Pinpoint the cell where the given text exists, returning its [X, Y] midpoint coordinate. 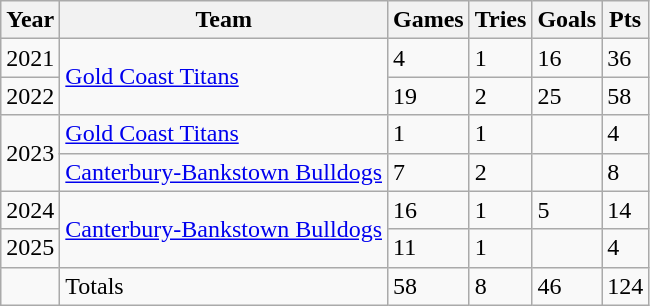
2024 [30, 210]
2025 [30, 248]
2023 [30, 153]
19 [429, 96]
7 [429, 172]
Goals [567, 20]
14 [626, 210]
46 [567, 286]
Totals [224, 286]
Games [429, 20]
36 [626, 58]
Pts [626, 20]
2022 [30, 96]
Year [30, 20]
124 [626, 286]
Team [224, 20]
Tries [500, 20]
25 [567, 96]
11 [429, 248]
2021 [30, 58]
5 [567, 210]
